Search for the cell housing the specified text and yield its (X, Y) center coordinate. 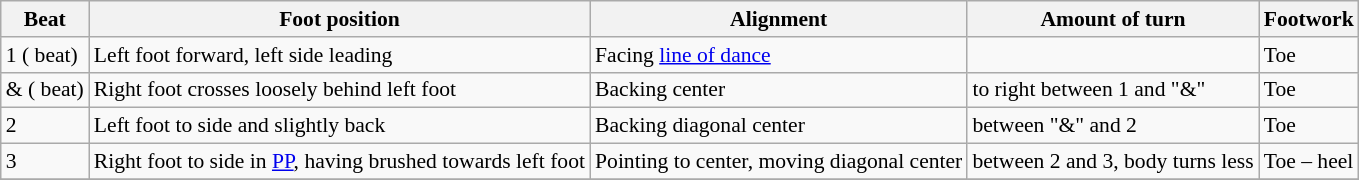
Toe – heel (1309, 162)
Alignment (778, 19)
Left foot forward, left side leading (340, 55)
1 ( beat) (45, 55)
Amount of turn (1112, 19)
3 (45, 162)
Pointing to center, moving diagonal center (778, 162)
Left foot to side and slightly back (340, 126)
& ( beat) (45, 90)
between 2 and 3, body turns less (1112, 162)
Right foot crosses loosely behind left foot (340, 90)
to right between 1 and "&" (1112, 90)
Backing diagonal center (778, 126)
Foot position (340, 19)
Beat (45, 19)
Backing center (778, 90)
Facing line of dance (778, 55)
Footwork (1309, 19)
2 (45, 126)
between "&" and 2 (1112, 126)
Right foot to side in PP, having brushed towards left foot (340, 162)
